Capture the cell that displays the provided text and extract its [X, Y] central coordinate. 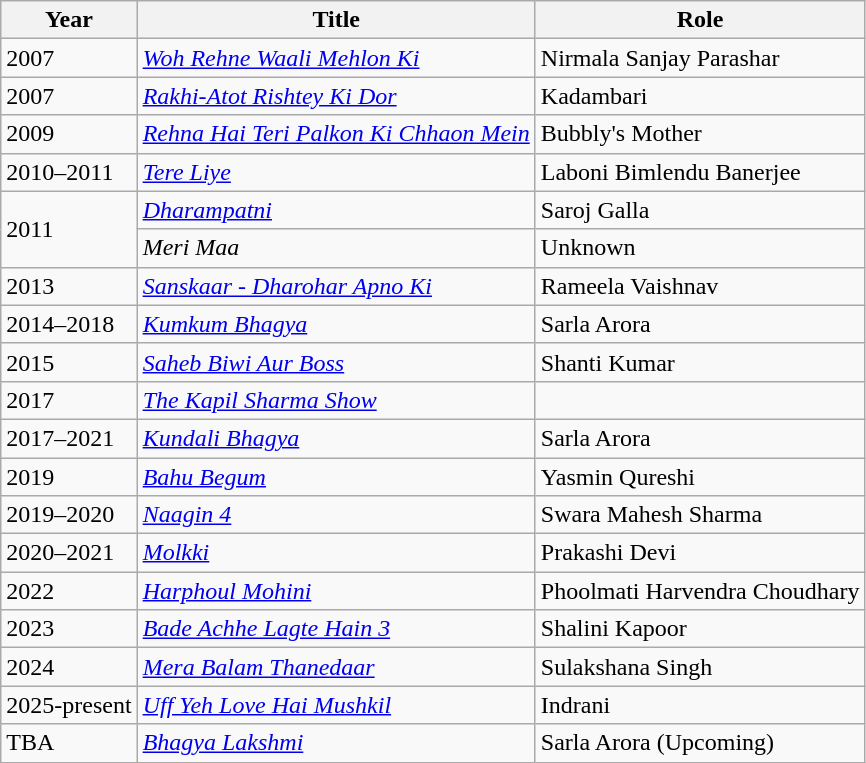
Harphoul Mohini [336, 591]
Mera Balam Thanedaar [336, 667]
TBA [69, 743]
Laboni Bimlendu Banerjee [700, 172]
Uff Yeh Love Hai Mushkil [336, 705]
Phoolmati Harvendra Choudhary [700, 591]
Molkki [336, 553]
Prakashi Devi [700, 553]
Woh Rehne Waali Mehlon Ki [336, 58]
2010–2011 [69, 172]
Sulakshana Singh [700, 667]
Kundali Bhagya [336, 438]
Title [336, 20]
Sarla Arora (Upcoming) [700, 743]
Indrani [700, 705]
Saroj Galla [700, 210]
Sanskaar - Dharohar Apno Ki [336, 286]
Unknown [700, 248]
Meri Maa [336, 248]
2015 [69, 362]
Yasmin Qureshi [700, 477]
Bade Achhe Lagte Hain 3 [336, 629]
Shanti Kumar [700, 362]
The Kapil Sharma Show [336, 400]
Bhagya Lakshmi [336, 743]
Tere Liye [336, 172]
2009 [69, 134]
Shalini Kapoor [700, 629]
Kadambari [700, 96]
2022 [69, 591]
Naagin 4 [336, 515]
Saheb Biwi Aur Boss [336, 362]
2017–2021 [69, 438]
Rehna Hai Teri Palkon Ki Chhaon Mein [336, 134]
2014–2018 [69, 324]
2017 [69, 400]
Kumkum Bhagya [336, 324]
Dharampatni [336, 210]
Bahu Begum [336, 477]
2025-present [69, 705]
2011 [69, 229]
2013 [69, 286]
Role [700, 20]
2019–2020 [69, 515]
Rameela Vaishnav [700, 286]
Bubbly's Mother [700, 134]
2019 [69, 477]
2020–2021 [69, 553]
Swara Mahesh Sharma [700, 515]
2023 [69, 629]
2024 [69, 667]
Year [69, 20]
Rakhi-Atot Rishtey Ki Dor [336, 96]
Nirmala Sanjay Parashar [700, 58]
